Determine the [x, y] coordinate at the center of the cell enclosing the given text.  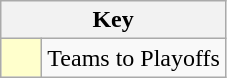
Teams to Playoffs [134, 58]
Key [114, 20]
